Search for the cell housing the specified text and yield its [X, Y] center coordinate. 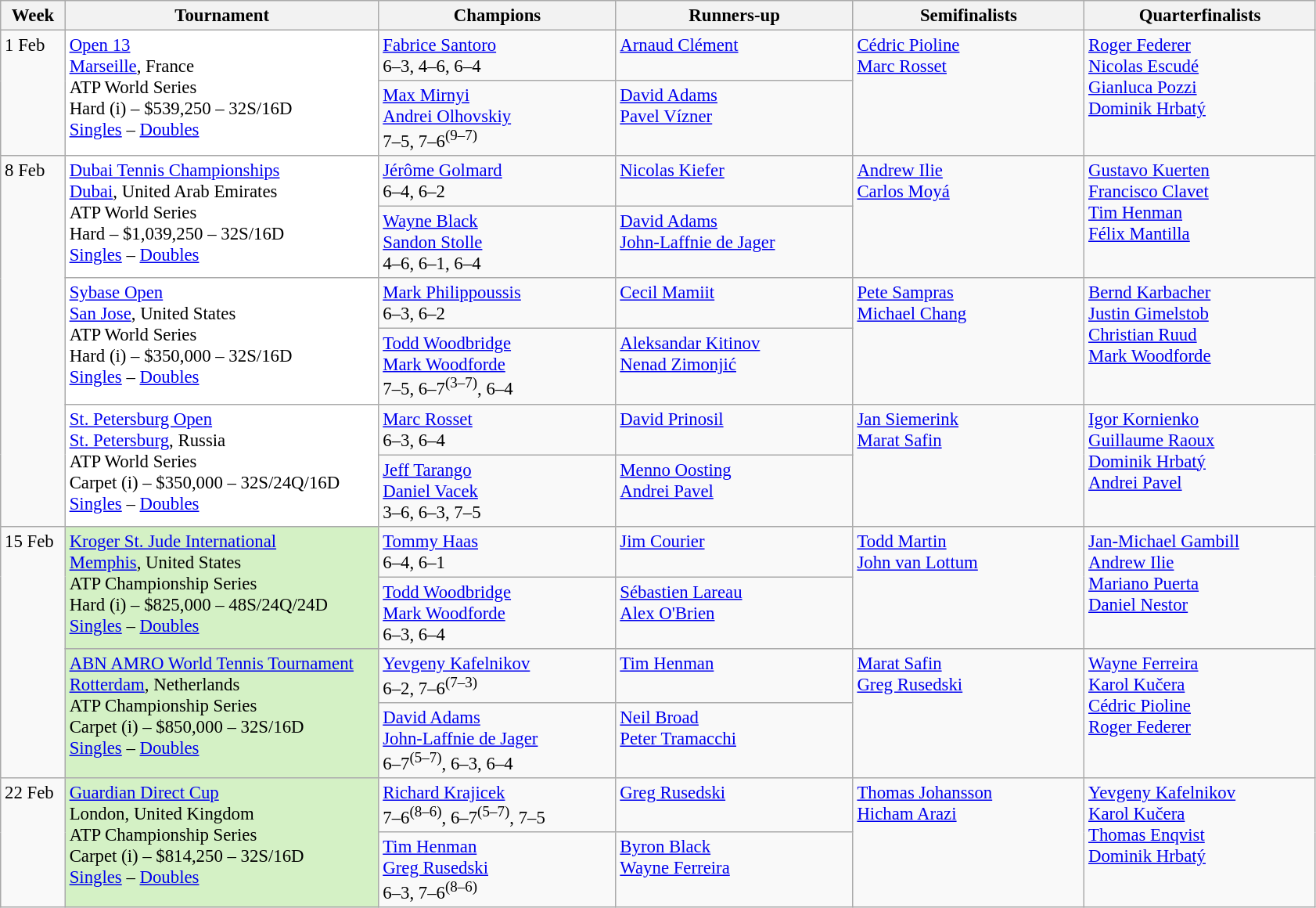
8 Feb [33, 341]
15 Feb [33, 652]
Jim Courier [734, 551]
Open 13 Marseille, FranceATP World SeriesHard (i) – $539,250 – 32S/16DSingles – Doubles [222, 94]
Sybase Open San Jose, United StatesATP World SeriesHard (i) – $350,000 – 32S/16DSingles – Doubles [222, 341]
Pete Sampras Michael Chang [969, 341]
Marat Safin Greg Rusedski [969, 714]
Kroger St. Jude International Memphis, United StatesATP Championship SeriesHard (i) – $825,000 – 48S/24Q/24DSingles – Doubles [222, 587]
Dubai Tennis ChampionshipsDubai, United Arab EmiratesATP World SeriesHard – $1,039,250 – 32S/16DSingles – Doubles [222, 217]
Gustavo Kuerten Francisco Clavet Tim Henman Félix Mantilla [1200, 217]
David Adams John-Laffnie de Jager6–7(5–7), 6–3, 6–4 [498, 740]
Runners-up [734, 16]
Neil Broad Peter Tramacchi [734, 740]
Marc Rosset6–3, 6–4 [498, 429]
Richard Krajicek7–6(8–6), 6–7(5–7), 7–5 [498, 805]
Greg Rusedski [734, 805]
Arnaud Clément [734, 56]
1 Feb [33, 94]
Wayne Black Sandon Stolle4–6, 6–1, 6–4 [498, 243]
Jan-Michael Gambill Andrew Ilie Mariano Puerta Daniel Nestor [1200, 587]
Wayne Ferreira Karol Kučera Cédric Pioline Roger Federer [1200, 714]
Jérôme Golmard6–4, 6–2 [498, 182]
Bernd Karbacher Justin Gimelstob Christian Ruud Mark Woodforde [1200, 341]
Tommy Haas6–4, 6–1 [498, 551]
Andrew Ilie Carlos Moyá [969, 217]
Tim Henman [734, 676]
Todd Woodbridge Mark Woodforde6–3, 6–4 [498, 613]
David Prinosil [734, 429]
Igor Kornienko Guillaume Raoux Dominik Hrbatý Andrei Pavel [1200, 465]
Thomas Johansson Hicham Arazi [969, 842]
Cecil Mamiit [734, 304]
Tim Henman Greg Rusedski6–3, 7–6(8–6) [498, 870]
Tournament [222, 16]
Yevgeny Kafelnikov Karol Kučera Thomas Enqvist Dominik Hrbatý [1200, 842]
Aleksandar Kitinov Nenad Zimonjić [734, 366]
Cédric Pioline Marc Rosset [969, 94]
Menno Oosting Andrei Pavel [734, 491]
St. Petersburg Open St. Petersburg, RussiaATP World SeriesCarpet (i) – $350,000 – 32S/24Q/16DSingles – Doubles [222, 465]
Sébastien Lareau Alex O'Brien [734, 613]
Mark Philippoussis6–3, 6–2 [498, 304]
Week [33, 16]
Roger Federer Nicolas Escudé Gianluca Pozzi Dominik Hrbatý [1200, 94]
Todd Woodbridge Mark Woodforde7–5, 6–7(3–7), 6–4 [498, 366]
Todd Martin John van Lottum [969, 587]
Fabrice Santoro6–3, 4–6, 6–4 [498, 56]
22 Feb [33, 842]
Quarterfinalists [1200, 16]
Byron Black Wayne Ferreira [734, 870]
Nicolas Kiefer [734, 182]
Jan Siemerink Marat Safin [969, 465]
ABN AMRO World Tennis Tournament Rotterdam, NetherlandsATP Championship SeriesCarpet (i) – $850,000 – 32S/16DSingles – Doubles [222, 714]
Max Mirnyi Andrei Olhovskiy7–5, 7–6(9–7) [498, 118]
David Adams Pavel Vízner [734, 118]
Jeff Tarango Daniel Vacek3–6, 6–3, 7–5 [498, 491]
Semifinalists [969, 16]
David Adams John-Laffnie de Jager [734, 243]
Yevgeny Kafelnikov6–2, 7–6(7–3) [498, 676]
Guardian Direct Cup London, United KingdomATP Championship SeriesCarpet (i) – $814,250 – 32S/16DSingles – Doubles [222, 842]
Champions [498, 16]
